Extract the [x, y] coordinate from the center of the cell holding the provided text.  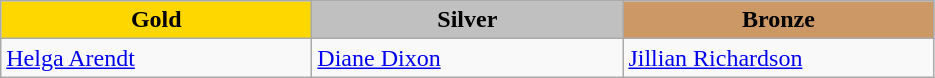
Silver [468, 20]
Diane Dixon [468, 58]
Bronze [778, 20]
Gold [156, 20]
Helga Arendt [156, 58]
Jillian Richardson [778, 58]
